Find where the given text appears and provide that cell's center as [X, Y] coordinate. 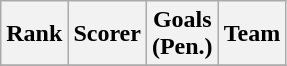
Scorer [108, 34]
Rank [34, 34]
Goals(Pen.) [182, 34]
Team [252, 34]
